Detect which cell encompasses the target text, then output its [X, Y] center coordinate. 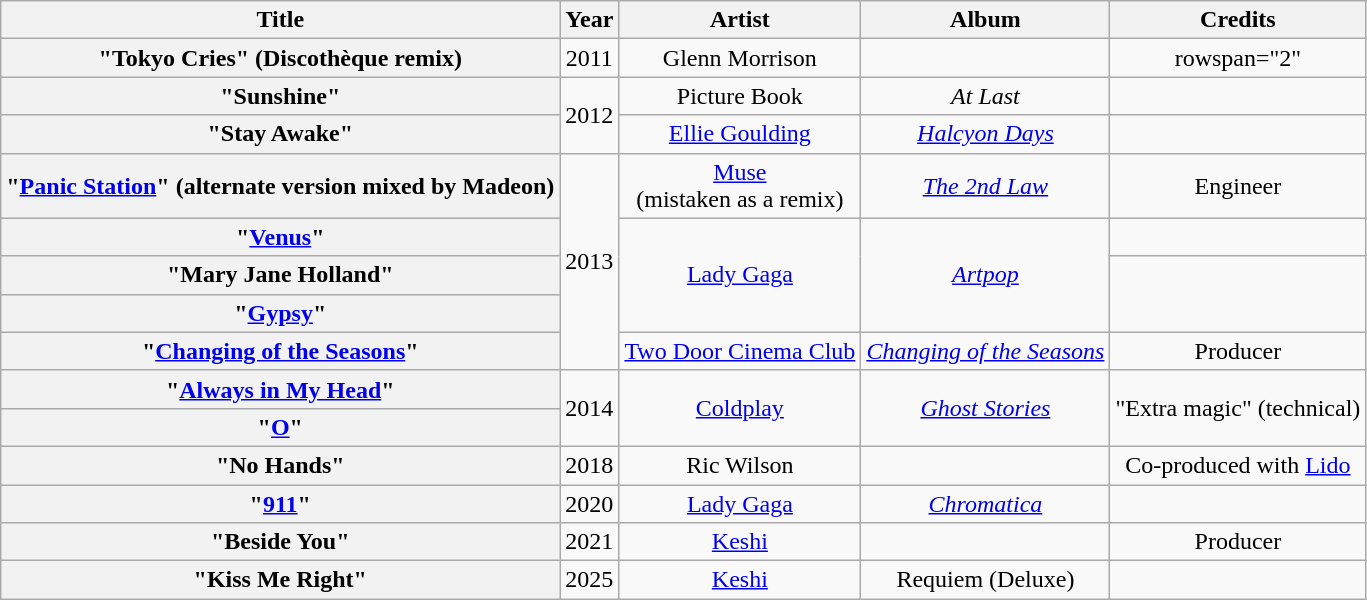
Artpop [986, 275]
The 2nd Law [986, 186]
"Changing of the Seasons" [280, 351]
Halcyon Days [986, 134]
Album [986, 20]
Muse(mistaken as a remix) [740, 186]
"Extra magic" (technical) [1238, 408]
rowspan="2" [1238, 58]
"911" [280, 503]
Artist [740, 20]
"O" [280, 427]
Co-produced with Lido [1238, 465]
Changing of the Seasons [986, 351]
Credits [1238, 20]
"Panic Station" (alternate version mixed by Madeon) [280, 186]
Ghost Stories [986, 408]
"Venus" [280, 237]
At Last [986, 96]
Engineer [1238, 186]
2021 [590, 542]
Year [590, 20]
Ellie Goulding [740, 134]
2013 [590, 262]
2014 [590, 408]
"Kiss Me Right" [280, 580]
Requiem (Deluxe) [986, 580]
Ric Wilson [740, 465]
"Always in My Head" [280, 389]
Two Door Cinema Club [740, 351]
Chromatica [986, 503]
Title [280, 20]
"Beside You" [280, 542]
"Tokyo Cries" (Discothèque remix) [280, 58]
Coldplay [740, 408]
Glenn Morrison [740, 58]
"Mary Jane Holland" [280, 275]
2025 [590, 580]
Picture Book [740, 96]
"No Hands" [280, 465]
"Stay Awake" [280, 134]
2011 [590, 58]
"Sunshine" [280, 96]
"Gypsy" [280, 313]
2018 [590, 465]
2020 [590, 503]
2012 [590, 115]
